Find where the given text appears and provide that cell's center as [x, y] coordinate. 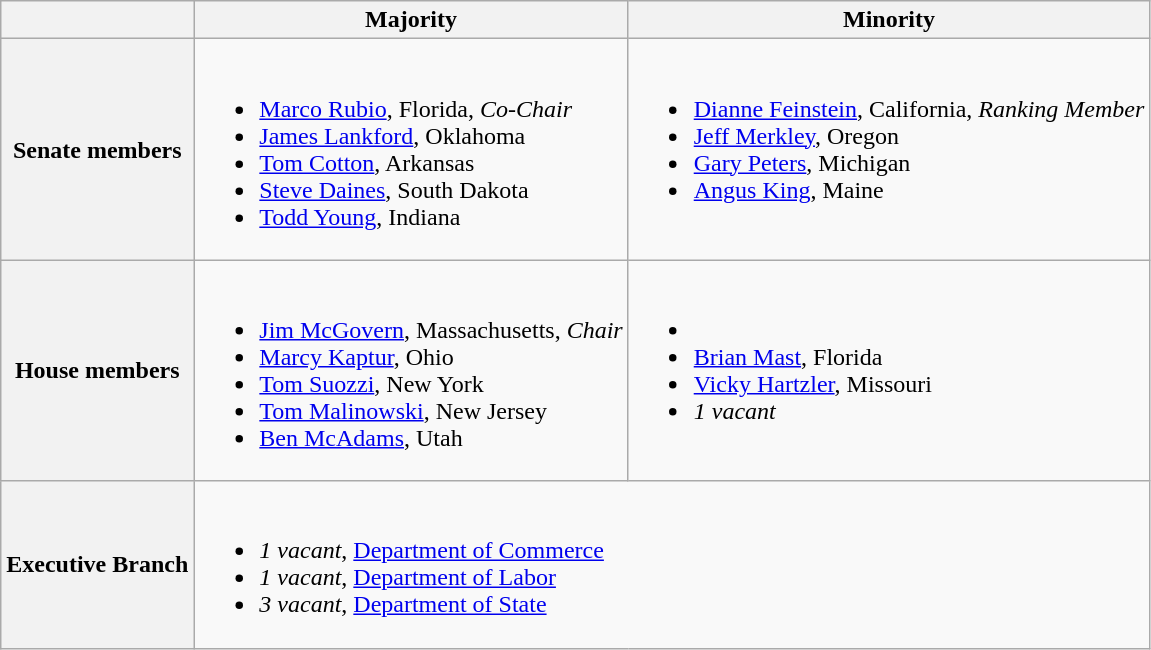
1 vacant, Department of Commerce1 vacant, Department of Labor3 vacant, Department of State [672, 564]
House members [98, 370]
Dianne Feinstein, California, Ranking MemberJeff Merkley, OregonGary Peters, MichiganAngus King, Maine [889, 150]
Brian Mast, FloridaVicky Hartzler, Missouri1 vacant [889, 370]
Marco Rubio, Florida, Co-ChairJames Lankford, OklahomaTom Cotton, ArkansasSteve Daines, South DakotaTodd Young, Indiana [411, 150]
Senate members [98, 150]
Majority [411, 20]
Executive Branch [98, 564]
Jim McGovern, Massachusetts, ChairMarcy Kaptur, OhioTom Suozzi, New YorkTom Malinowski, New JerseyBen McAdams, Utah [411, 370]
Minority [889, 20]
